Locate the cell with the specified text and output its [X, Y] center coordinate. 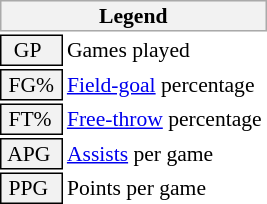
Points per game [166, 188]
FT% [31, 120]
Legend [134, 16]
Games played [166, 50]
Assists per game [166, 154]
Free-throw percentage [166, 120]
PPG [31, 188]
GP [31, 50]
Field-goal percentage [166, 85]
FG% [31, 85]
APG [31, 154]
